For the text-containing cell, return its midpoint in (X, Y) coordinate format. 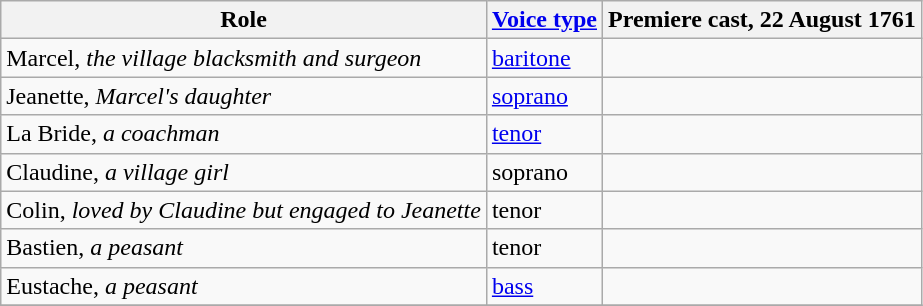
Voice type (544, 20)
bass (544, 286)
Eustache, a peasant (244, 286)
Bastien, a peasant (244, 248)
La Bride, a coachman (244, 134)
Marcel, the village blacksmith and surgeon (244, 58)
Colin, loved by Claudine but engaged to Jeanette (244, 210)
Jeanette, Marcel's daughter (244, 96)
Claudine, a village girl (244, 172)
Premiere cast, 22 August 1761 (762, 20)
Role (244, 20)
baritone (544, 58)
